Pinpoint the cell where the given text exists, returning its (X, Y) midpoint coordinate. 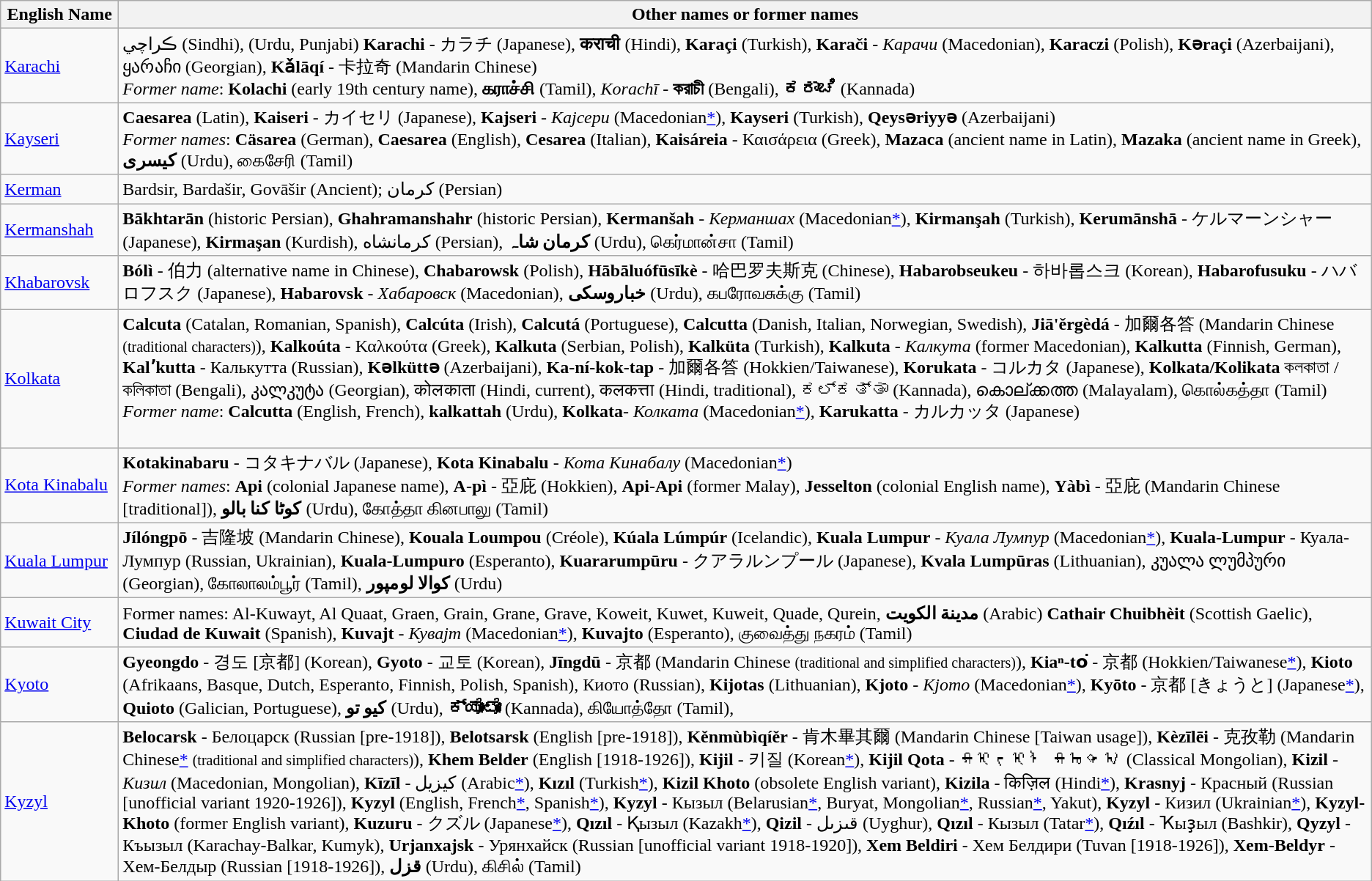
Kuwait City (60, 623)
Kayseri (60, 139)
Kyzyl (60, 802)
Bardsir, Bardašir, Govāšir (Ancient); كرمان (Persian) (745, 189)
Karachi (60, 66)
Kolkata (60, 379)
Kyoto (60, 685)
Kuala Lumpur (60, 560)
Other names or former names (745, 15)
Khabarovsk (60, 283)
Kermanshah (60, 230)
Kerman (60, 189)
Kota Kinabalu (60, 485)
English Name (60, 15)
